Pinpoint the cell where the given text exists, returning its (X, Y) midpoint coordinate. 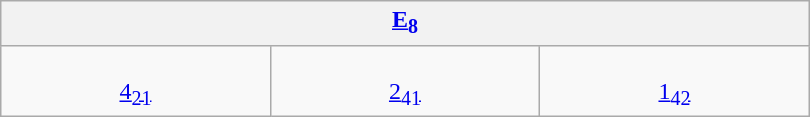
241 (404, 80)
421 (136, 80)
E8 (405, 23)
142 (675, 80)
